Return [X, Y] of the center of cell containing provided text 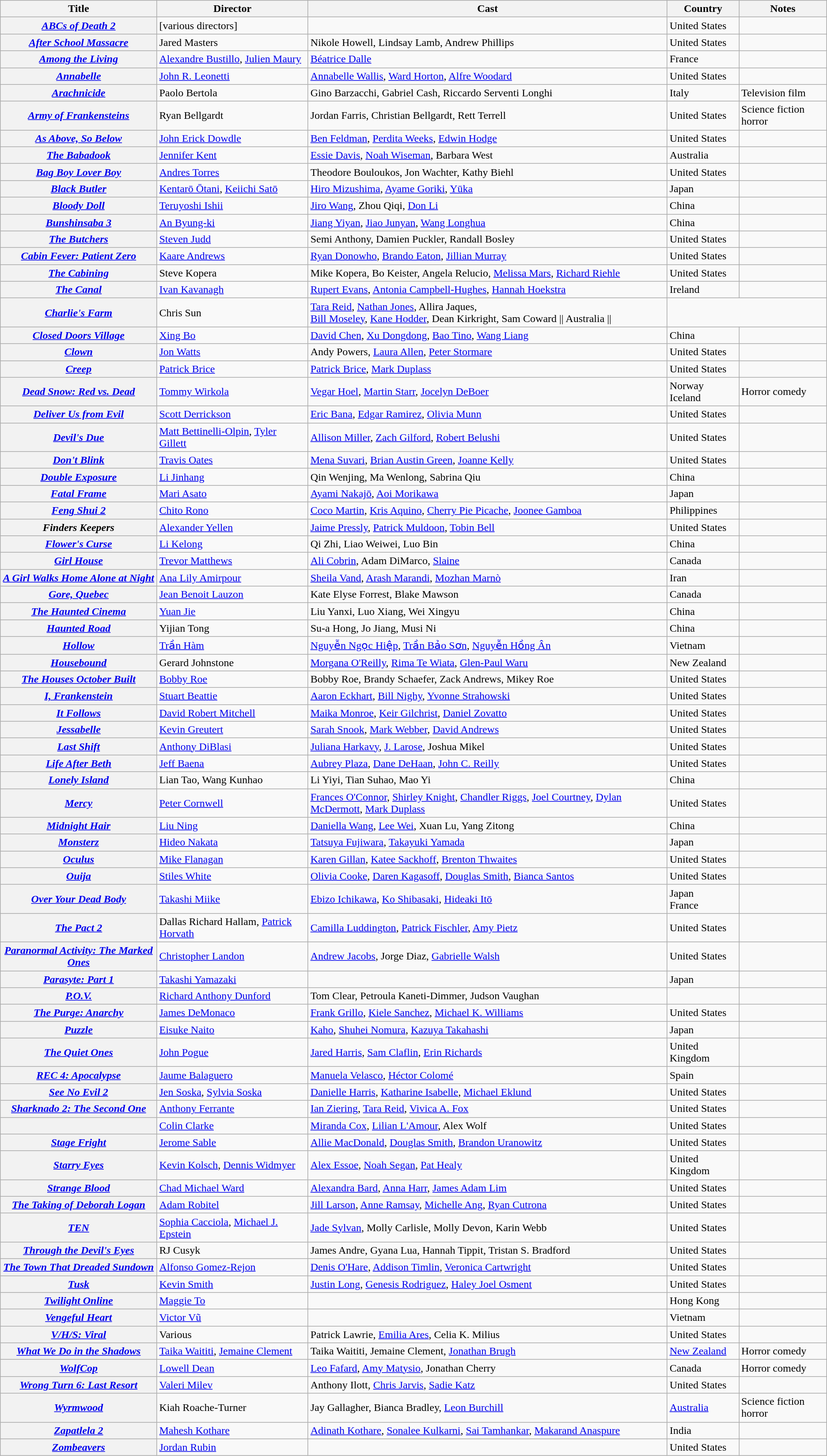
Hong Kong [703, 1301]
Ivan Kavanagh [232, 290]
Sarah Snook, Mark Webber, David Andrews [488, 730]
Victor Vũ [232, 1318]
Chris Sun [232, 313]
Aaron Eckhart, Bill Nighy, Yvonne Strahowski [488, 696]
ABCs of Death 2 [79, 26]
Adinath Kothare, Sonalee Kulkarni, Sai Tamhankar, Makarand Anaspure [488, 1430]
Over Your Dead Body [79, 899]
Clown [79, 352]
Jade Sylvan, Molly Carlisle, Molly Devon, Karin Webb [488, 1227]
Title [79, 9]
Allison Miller, Zach Gilford, Robert Belushi [488, 437]
Daniella Wang, Lee Wei, Xuan Lu, Yang Zitong [488, 826]
Li Jinhang [232, 477]
Tom Clear, Petroula Kaneti-Dimmer, Judson Vaughan [488, 996]
Dead Snow: Red vs. Dead [79, 391]
Takashi Yamazaki [232, 979]
Anthony Ilott, Chris Jarvis, Sadie Katz [488, 1385]
Nikole Howell, Lindsay Lamb, Andrew Phillips [488, 42]
Andy Powers, Laura Allen, Peter Stormare [488, 352]
Camilla Luddington, Patrick Fischler, Amy Pietz [488, 928]
Scott Derrickson [232, 414]
Matt Bettinelli-Olpin, Tyler Gillett [232, 437]
Semi Anthony, Damien Puckler, Randall Bosley [488, 239]
Dallas Richard Hallam, Patrick Horvath [232, 928]
The Haunted Cinema [79, 611]
Liu Yanxi, Luo Xiang, Wei Xingyu [488, 611]
Patrick Brice [232, 369]
Peter Cornwell [232, 803]
Army of Frankensteins [79, 116]
Xing Bo [232, 335]
The Town That Dreaded Sundown [79, 1267]
Jordan Rubin [232, 1447]
Leo Fafard, Amy Matysio, Jonathan Cherry [488, 1368]
Mercy [79, 803]
Various [232, 1335]
Manuela Velasco, Héctor Colomé [488, 1075]
As Above, So Below [79, 138]
Stuart Beattie [232, 696]
Su-a Hong, Jo Jiang, Musi Ni [488, 628]
NorwayIceland [703, 391]
Jordan Farris, Christian Bellgardt, Rett Terrell [488, 116]
Ireland [703, 290]
Mike Kopera, Bo Keister, Angela Relucio, Melissa Mars, Richard Riehle [488, 273]
Kaare Andrews [232, 256]
Jeff Baena [232, 763]
Zombeavers [79, 1447]
A Girl Walks Home Alone at Night [79, 578]
Nguyễn Ngọc Hiệp, Trần Bảo Sơn, Nguyễn Hồng Ân [488, 645]
Vegar Hoel, Martin Starr, Jocelyn DeBoer [488, 391]
Gino Barzacchi, Gabriel Cash, Riccardo Serventi Longhi [488, 93]
Valeri Milev [232, 1385]
JapanFrance [703, 899]
The Canal [79, 290]
Mahesh Kothare [232, 1430]
Chito Rono [232, 510]
Jill Larson, Anne Ramsay, Michelle Ang, Ryan Cutrona [488, 1205]
Justin Long, Genesis Rodriguez, Haley Joel Osment [488, 1284]
Arachnicide [79, 93]
Rupert Evans, Antonia Campbell-Hughes, Hannah Hoekstra [488, 290]
[various directors] [232, 26]
Paolo Bertola [232, 93]
Tatsuya Fujiwara, Takayuki Yamada [488, 842]
Jon Watts [232, 352]
Qi Zhi, Liao Weiwei, Luo Bin [488, 544]
Vengeful Heart [79, 1318]
Feng Shui 2 [79, 510]
Mari Asato [232, 493]
Tommy Wirkola [232, 391]
Miranda Cox, Lilian L'Amour, Alex Wolf [488, 1126]
Ayami Nakajō, Aoi Morikawa [488, 493]
Lowell Dean [232, 1368]
Television film [783, 93]
Devil's Due [79, 437]
France [703, 59]
Gerard Johnstone [232, 662]
Bunshinsaba 3 [79, 222]
RJ Cusyk [232, 1250]
Alfonso Gomez-Rejon [232, 1267]
Iran [703, 578]
Essie Davis, Noah Wiseman, Barbara West [488, 155]
Bobby Roe [232, 679]
Midnight Hair [79, 826]
Director [232, 9]
Kate Elyse Forrest, Blake Mawson [488, 595]
I, Frankenstein [79, 696]
Ben Feldman, Perdita Weeks, Edwin Hodge [488, 138]
Among the Living [79, 59]
Kaho, Shuhei Nomura, Kazuya Takahashi [488, 1030]
Flower's Curse [79, 544]
Andrew Jacobs, Jorge Diaz, Gabrielle Walsh [488, 956]
Gore, Quebec [79, 595]
Through the Devil's Eyes [79, 1250]
Christopher Landon [232, 956]
Housebound [79, 662]
Life After Beth [79, 763]
Mike Flanagan [232, 859]
Paranormal Activity: The Marked Ones [79, 956]
Closed Doors Village [79, 335]
Liu Ning [232, 826]
India [703, 1430]
The Quiet Ones [79, 1052]
Taika Waititi, Jemaine Clement, Jonathan Brugh [488, 1351]
Taika Waititi, Jemaine Clement [232, 1351]
Bloody Doll [79, 205]
Steve Kopera [232, 273]
The Pact 2 [79, 928]
Twilight Online [79, 1301]
It Follows [79, 713]
Tusk [79, 1284]
Jared Masters [232, 42]
REC 4: Apocalypse [79, 1075]
Travis Oates [232, 460]
Yuan Jie [232, 611]
Anthony DiBlasi [232, 747]
Eisuke Naito [232, 1030]
Zapatlela 2 [79, 1430]
Cast [488, 9]
Kevin Greutert [232, 730]
Puzzle [79, 1030]
Wyrmwood [79, 1407]
Starry Eyes [79, 1165]
Frank Grillo, Kiele Sanchez, Michael K. Williams [488, 1013]
Anthony Ferrante [232, 1109]
Bag Boy Lover Boy [79, 172]
David Robert Mitchell [232, 713]
Ali Cobrin, Adam DiMarco, Slaine [488, 561]
Kentarō Ōtani, Keiichi Satō [232, 189]
Jessabelle [79, 730]
Fatal Frame [79, 493]
Annabelle [79, 76]
Patrick Lawrie, Emilia Ares, Celia K. Milius [488, 1335]
John Pogue [232, 1052]
Trần Hàm [232, 645]
Jiro Wang, Zhou Qiqi, Don Li [488, 205]
Sophia Cacciola, Michael J. Epstein [232, 1227]
What We Do in the Shadows [79, 1351]
V/H/S: Viral [79, 1335]
Creep [79, 369]
Alexander Yellen [232, 527]
Lonely Island [79, 780]
Frances O'Connor, Shirley Knight, Chandler Riggs, Joel Courtney, Dylan McDermott, Mark Duplass [488, 803]
Ana Lily Amirpour [232, 578]
Steven Judd [232, 239]
Maika Monroe, Keir Gilchrist, Daniel Zovatto [488, 713]
Jen Soska, Sylvia Soska [232, 1092]
Olivia Cooke, Daren Kagasoff, Douglas Smith, Bianca Santos [488, 876]
Deliver Us from Evil [79, 414]
Alex Essoe, Noah Segan, Pat Healy [488, 1165]
After School Massacre [79, 42]
Qin Wenjing, Ma Wenlong, Sabrina Qiu [488, 477]
Colin Clarke [232, 1126]
David Chen, Xu Dongdong, Bao Tino, Wang Liang [488, 335]
Takashi Miike [232, 899]
Richard Anthony Dunford [232, 996]
Strange Blood [79, 1188]
Teruyoshi Ishii [232, 205]
Finders Keepers [79, 527]
Haunted Road [79, 628]
Yijian Tong [232, 628]
Patrick Brice, Mark Duplass [488, 369]
Wrong Turn 6: Last Resort [79, 1385]
John Erick Dowdle [232, 138]
Tara Reid, Nathan Jones, Allira Jaques,Bill Moseley, Kane Hodder, Dean Kirkright, Sam Coward || Australia || [488, 313]
Charlie's Farm [79, 313]
Maggie To [232, 1301]
Trevor Matthews [232, 561]
Philippines [703, 510]
Li Kelong [232, 544]
P.O.V. [79, 996]
Cabin Fever: Patient Zero [79, 256]
Bobby Roe, Brandy Schaefer, Zack Andrews, Mikey Roe [488, 679]
WolfCop [79, 1368]
TEN [79, 1227]
Last Shift [79, 747]
Hollow [79, 645]
Li Yiyi, Tian Suhao, Mao Yi [488, 780]
Stage Fright [79, 1142]
Double Exposure [79, 477]
Ryan Donowho, Brando Eaton, Jillian Murray [488, 256]
Juliana Harkavy, J. Larose, Joshua Mikel [488, 747]
Jerome Sable [232, 1142]
Kevin Kolsch, Dennis Widmyer [232, 1165]
Morgana O'Reilly, Rima Te Wiata, Glen-Paul Waru [488, 662]
Notes [783, 9]
Andres Torres [232, 172]
James Andre, Gyana Lua, Hannah Tippit, Tristan S. Bradford [488, 1250]
Béatrice Dalle [488, 59]
Coco Martin, Kris Aquino, Cherry Pie Picache, Joonee Gamboa [488, 510]
Eric Bana, Edgar Ramirez, Olivia Munn [488, 414]
Black Butler [79, 189]
Monsterz [79, 842]
The Purge: Anarchy [79, 1013]
Jiang Yiyan, Jiao Junyan, Wang Longhua [488, 222]
Girl House [79, 561]
Country [703, 9]
Don't Blink [79, 460]
Jean Benoit Lauzon [232, 595]
James DeMonaco [232, 1013]
Jared Harris, Sam Claflin, Erin Richards [488, 1052]
Alexandra Bard, Anna Harr, James Adam Lim [488, 1188]
The Babadook [79, 155]
Sharknado 2: The Second One [79, 1109]
Sheila Vand, Arash Marandi, Mozhan Marnò [488, 578]
Kevin Smith [232, 1284]
Aubrey Plaza, Dane DeHaan, John C. Reilly [488, 763]
Allie MacDonald, Douglas Smith, Brandon Uranowitz [488, 1142]
Jaime Pressly, Patrick Muldoon, Tobin Bell [488, 527]
Jennifer Kent [232, 155]
Ebizo Ichikawa, Ko Shibasaki, Hideaki Itō [488, 899]
Italy [703, 93]
Hiro Mizushima, Ayame Goriki, Yūka [488, 189]
The Taking of Deborah Logan [79, 1205]
Jay Gallagher, Bianca Bradley, Leon Burchill [488, 1407]
The Butchers [79, 239]
Annabelle Wallis, Ward Horton, Alfre Woodard [488, 76]
Parasyte: Part 1 [79, 979]
An Byung-ki [232, 222]
John R. Leonetti [232, 76]
Denis O'Hare, Addison Timlin, Veronica Cartwright [488, 1267]
Lian Tao, Wang Kunhao [232, 780]
Stiles White [232, 876]
Hideo Nakata [232, 842]
Spain [703, 1075]
Adam Robitel [232, 1205]
Danielle Harris, Katharine Isabelle, Michael Eklund [488, 1092]
The Cabining [79, 273]
Ouija [79, 876]
Oculus [79, 859]
Jaume Balaguero [232, 1075]
Karen Gillan, Katee Sackhoff, Brenton Thwaites [488, 859]
Mena Suvari, Brian Austin Green, Joanne Kelly [488, 460]
Kiah Roache-Turner [232, 1407]
Chad Michael Ward [232, 1188]
Theodore Bouloukos, Jon Wachter, Kathy Biehl [488, 172]
Ian Ziering, Tara Reid, Vivica A. Fox [488, 1109]
Alexandre Bustillo, Julien Maury [232, 59]
The Houses October Built [79, 679]
Ryan Bellgardt [232, 116]
See No Evil 2 [79, 1092]
